Provide the (X, Y) coordinate of the cell's center where the given text is located.  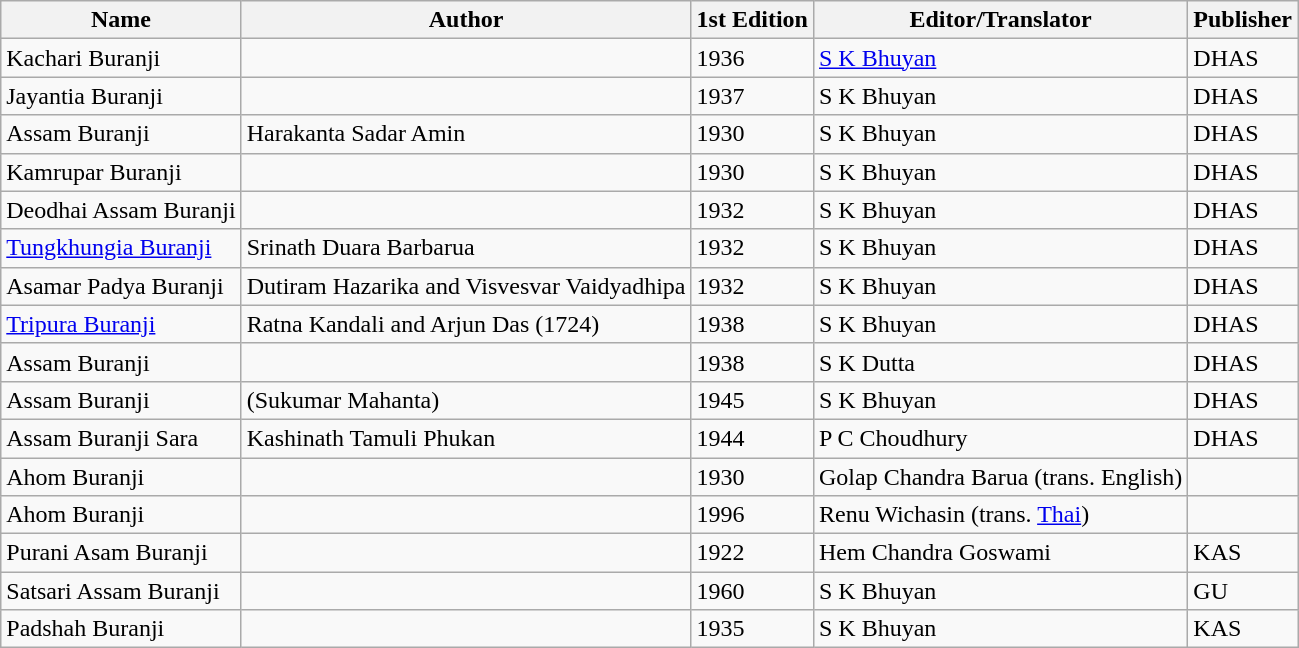
Ratna Kandali and Arjun Das (1724) (466, 324)
Publisher (1243, 20)
Editor/Translator (1000, 20)
Asamar Padya Buranji (121, 286)
Jayantia Buranji (121, 96)
GU (1243, 591)
Name (121, 20)
Harakanta Sadar Amin (466, 134)
1945 (752, 400)
Tungkhungia Buranji (121, 248)
1936 (752, 58)
Purani Asam Buranji (121, 553)
1922 (752, 553)
1st Edition (752, 20)
Assam Buranji Sara (121, 438)
Golap Chandra Barua (trans. English) (1000, 477)
Kachari Buranji (121, 58)
Renu Wichasin (trans. Thai) (1000, 515)
1960 (752, 591)
Author (466, 20)
1944 (752, 438)
1935 (752, 629)
Kamrupar Buranji (121, 172)
Srinath Duara Barbarua (466, 248)
Tripura Buranji (121, 324)
Satsari Assam Buranji (121, 591)
Kashinath Tamuli Phukan (466, 438)
(Sukumar Mahanta) (466, 400)
P C Choudhury (1000, 438)
Deodhai Assam Buranji (121, 210)
S K Dutta (1000, 362)
Padshah Buranji (121, 629)
Hem Chandra Goswami (1000, 553)
1996 (752, 515)
1937 (752, 96)
Dutiram Hazarika and Visvesvar Vaidyadhipa (466, 286)
